Provide the (X, Y) coordinate of the cell's center where the given text is located.  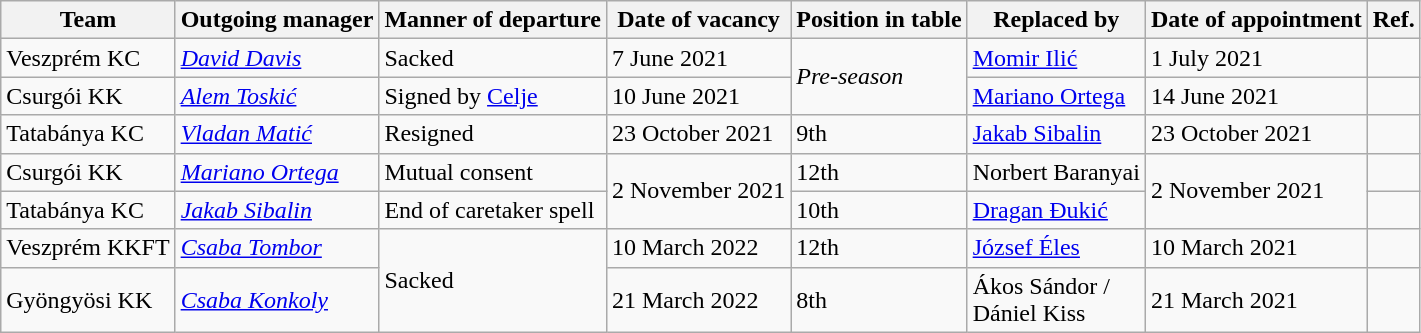
Gyöngyösi KK (88, 300)
Dragan Đukić (1056, 210)
10th (879, 210)
József Éles (1056, 248)
21 March 2021 (1256, 300)
Csaba Tombor (277, 248)
10 March 2021 (1256, 248)
Norbert Baranyai (1056, 172)
Csaba Konkoly (277, 300)
Outgoing manager (277, 20)
Signed by Celje (492, 96)
Veszprém KC (88, 58)
Position in table (879, 20)
Alem Toskić (277, 96)
9th (879, 134)
David Davis (277, 58)
Veszprém KKFT (88, 248)
Team (88, 20)
10 March 2022 (698, 248)
10 June 2021 (698, 96)
Vladan Matić (277, 134)
Date of vacancy (698, 20)
End of caretaker spell (492, 210)
7 June 2021 (698, 58)
Momir Ilić (1056, 58)
Date of appointment (1256, 20)
Mutual consent (492, 172)
14 June 2021 (1256, 96)
Pre-season (879, 77)
Replaced by (1056, 20)
21 March 2022 (698, 300)
Resigned (492, 134)
Manner of departure (492, 20)
Ákos Sándor / Dániel Kiss (1056, 300)
Ref. (1394, 20)
8th (879, 300)
1 July 2021 (1256, 58)
